Search for the cell housing the specified text and yield its [X, Y] center coordinate. 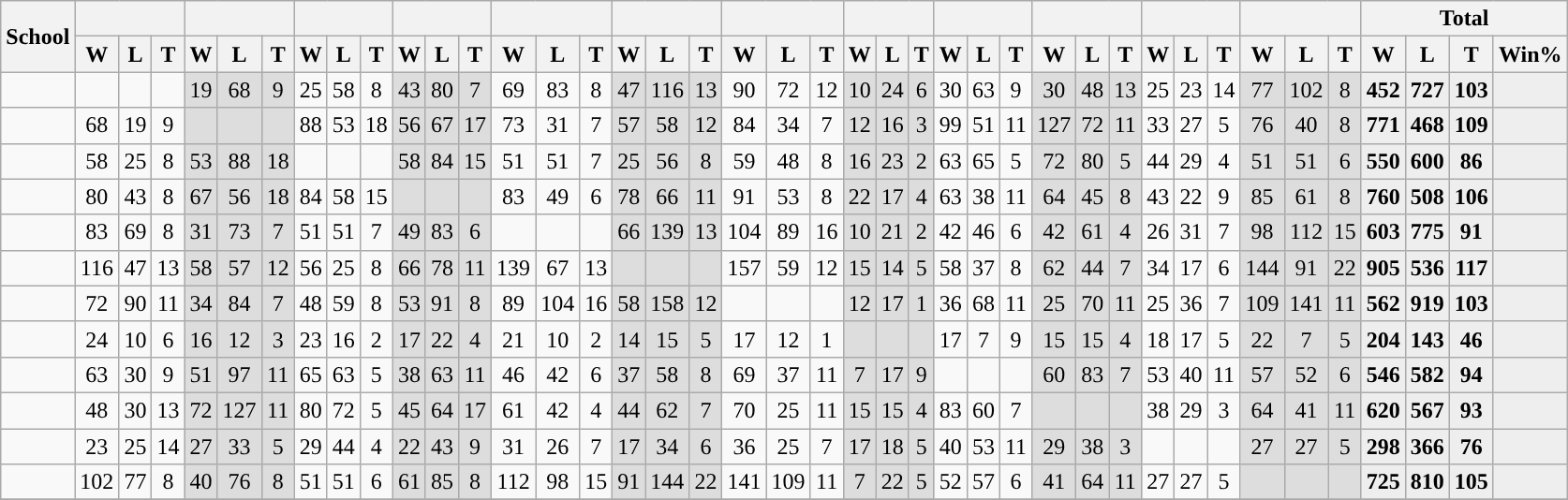
760 [1383, 197]
452 [1383, 90]
582 [1427, 375]
905 [1383, 268]
562 [1383, 303]
Total [1464, 19]
105 [1471, 482]
298 [1383, 447]
600 [1427, 161]
157 [744, 268]
94 [1471, 375]
158 [667, 303]
919 [1427, 303]
567 [1427, 410]
117 [1471, 268]
204 [1383, 339]
727 [1427, 90]
School [37, 37]
810 [1427, 482]
775 [1427, 232]
550 [1383, 161]
508 [1427, 197]
99 [950, 125]
536 [1427, 268]
93 [1471, 410]
603 [1383, 232]
620 [1383, 410]
771 [1383, 125]
86 [1471, 161]
97 [240, 375]
106 [1471, 197]
143 [1427, 339]
725 [1383, 482]
468 [1427, 125]
Win% [1531, 54]
546 [1383, 375]
366 [1427, 447]
